Return the [x, y] coordinate for the center point of the cell that contains the specified text.  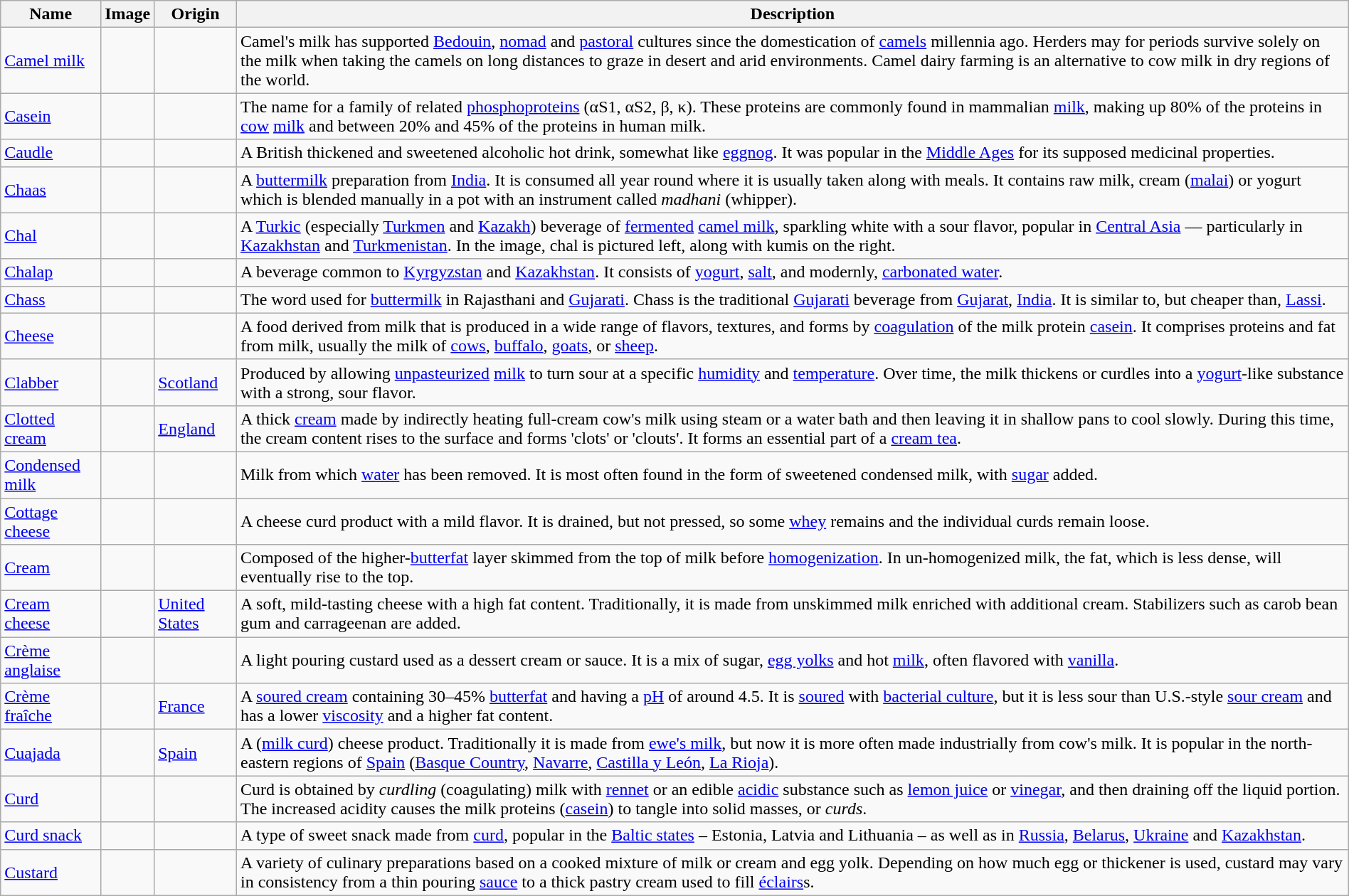
United States [196, 614]
Caudle [51, 153]
Cream [51, 567]
Name [51, 14]
Chal [51, 236]
Description [793, 14]
Camel milk [51, 60]
Crème fraîche [51, 707]
Chass [51, 299]
Custard [51, 872]
Cuajada [51, 752]
Curd snack [51, 836]
Cream cheese [51, 614]
England [196, 428]
A cheese curd product with a mild flavor. It is drained, but not pressed, so some whey remains and the individual curds remain loose. [793, 521]
Cheese [51, 336]
Scotland [196, 383]
France [196, 707]
Crème anglaise [51, 660]
A British thickened and sweetened alcoholic hot drink, somewhat like eggnog. It was popular in the Middle Ages for its supposed medicinal properties. [793, 153]
Chaas [51, 189]
Chalap [51, 272]
Clotted cream [51, 428]
Casein [51, 117]
Clabber [51, 383]
Origin [196, 14]
Milk from which water has been removed. It is most often found in the form of sweetened condensed milk, with sugar added. [793, 475]
Spain [196, 752]
Cottage cheese [51, 521]
A light pouring custard used as a dessert cream or sauce. It is a mix of sugar, egg yolks and hot milk, often flavored with vanilla. [793, 660]
Condensed milk [51, 475]
A beverage common to Kyrgyzstan and Kazakhstan. It consists of yogurt, salt, and modernly, carbonated water. [793, 272]
Image [128, 14]
Curd [51, 799]
